Provide the (X, Y) coordinate of the cell's center where the given text is located.  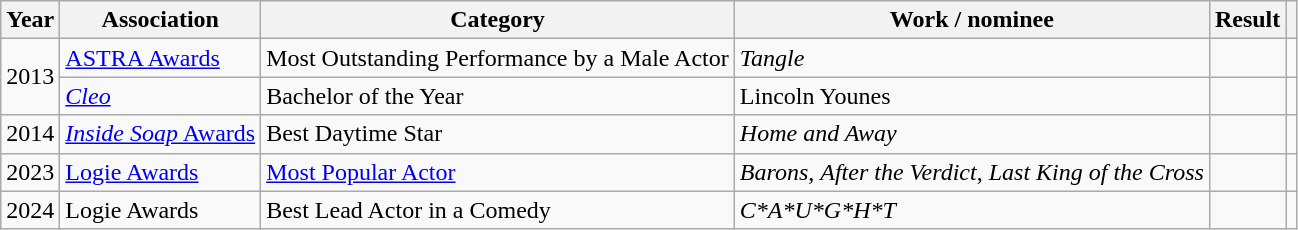
Barons, After the Verdict, Last King of the Cross (972, 172)
Cleo (160, 96)
Most Outstanding Performance by a Male Actor (498, 58)
2013 (30, 77)
Tangle (972, 58)
ASTRA Awards (160, 58)
Home and Away (972, 134)
Work / nominee (972, 20)
2023 (30, 172)
Inside Soap Awards (160, 134)
2024 (30, 210)
Most Popular Actor (498, 172)
Best Lead Actor in a Comedy (498, 210)
Lincoln Younes (972, 96)
2014 (30, 134)
Result (1247, 20)
Category (498, 20)
Association (160, 20)
Bachelor of the Year (498, 96)
Best Daytime Star (498, 134)
Year (30, 20)
C*A*U*G*H*T (972, 210)
